Find where the given text appears and provide that cell's center as (X, Y) coordinate. 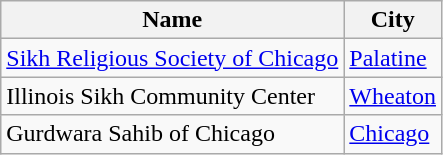
City (393, 20)
Palatine (393, 58)
Gurdwara Sahib of Chicago (172, 134)
Sikh Religious Society of Chicago (172, 58)
Chicago (393, 134)
Illinois Sikh Community Center (172, 96)
Name (172, 20)
Wheaton (393, 96)
